Search for the cell housing the specified text and yield its [x, y] center coordinate. 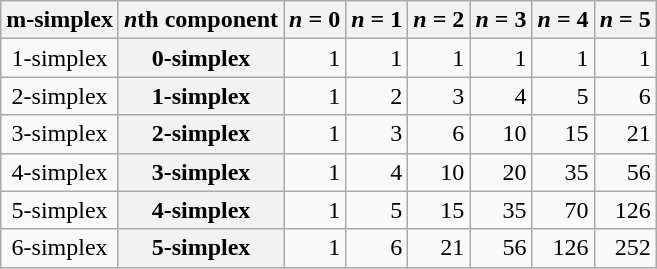
nth component [200, 20]
6-simplex [60, 248]
2 [377, 96]
252 [625, 248]
n = 3 [501, 20]
n = 2 [439, 20]
70 [563, 210]
n = 1 [377, 20]
0-simplex [200, 58]
20 [501, 172]
n = 5 [625, 20]
n = 4 [563, 20]
n = 0 [315, 20]
m-simplex [60, 20]
